Detect which cell encompasses the target text, then output its (X, Y) center coordinate. 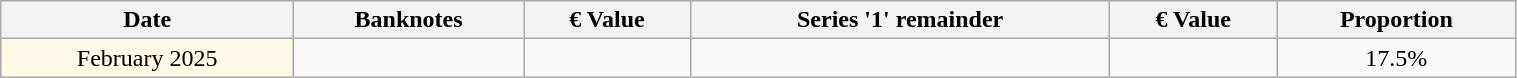
Series '1' remainder (900, 20)
Date (148, 20)
Proportion (1396, 20)
Banknotes (409, 20)
17.5% (1396, 58)
February 2025 (148, 58)
